Find where the given text appears and provide that cell's center as (X, Y) coordinate. 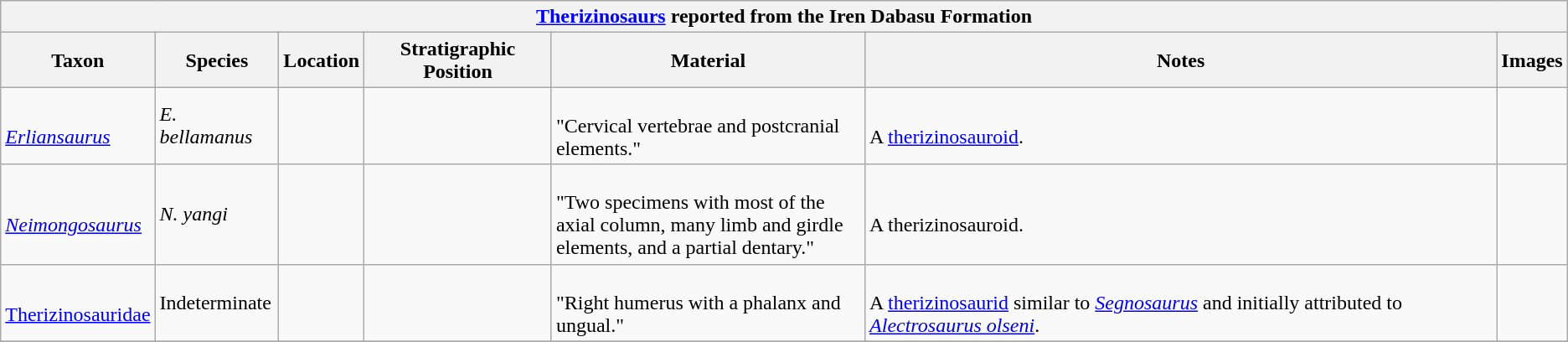
Stratigraphic Position (458, 60)
Taxon (78, 60)
Therizinosaurs reported from the Iren Dabasu Formation (784, 17)
Indeterminate (217, 303)
Species (217, 60)
Location (322, 60)
N. yangi (217, 215)
Erliansaurus (78, 126)
Images (1532, 60)
E. bellamanus (217, 126)
"Cervical vertebrae and postcranial elements." (708, 126)
"Two specimens with most of the axial column, many limb and girdle elements, and a partial dentary." (708, 215)
Material (708, 60)
Notes (1181, 60)
"Right humerus with a phalanx and ungual." (708, 303)
Therizinosauridae (78, 303)
A therizinosaurid similar to Segnosaurus and initially attributed to Alectrosaurus olseni. (1181, 303)
Neimongosaurus (78, 215)
